Scan for the cell matching the given text and deliver its (X, Y) coordinate at center. 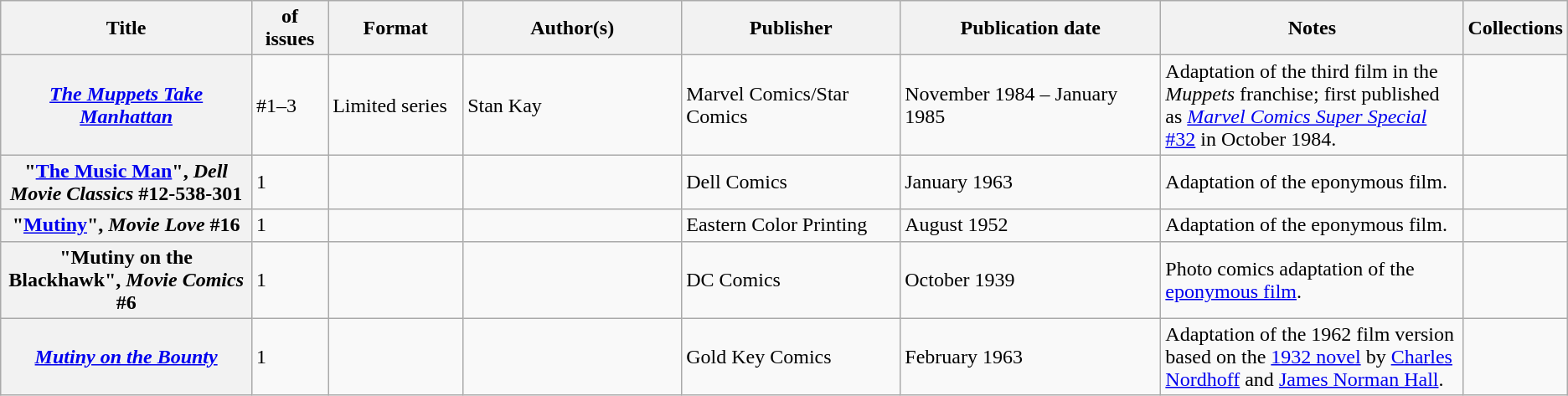
Adaptation of the 1962 film version based on the 1932 novel by Charles Nordhoff and James Norman Hall. (1312, 357)
Limited series (395, 105)
Format (395, 28)
Collections (1515, 28)
#1–3 (290, 105)
The Muppets Take Manhattan (126, 105)
Notes (1312, 28)
January 1963 (1030, 183)
Title (126, 28)
Mutiny on the Bounty (126, 357)
DC Comics (791, 280)
of issues (290, 28)
Adaptation of the third film in the Muppets franchise; first published as Marvel Comics Super Special #32 in October 1984. (1312, 105)
November 1984 – January 1985 (1030, 105)
"Mutiny on the Blackhawk", Movie Comics #6 (126, 280)
October 1939 (1030, 280)
February 1963 (1030, 357)
Photo comics adaptation of the eponymous film. (1312, 280)
"Mutiny", Movie Love #16 (126, 225)
Publisher (791, 28)
Gold Key Comics (791, 357)
Publication date (1030, 28)
August 1952 (1030, 225)
Stan Kay (573, 105)
Eastern Color Printing (791, 225)
Author(s) (573, 28)
Marvel Comics/Star Comics (791, 105)
"The Music Man", Dell Movie Classics #12-538-301 (126, 183)
Dell Comics (791, 183)
